Find where the given text appears and provide that cell's center as (x, y) coordinate. 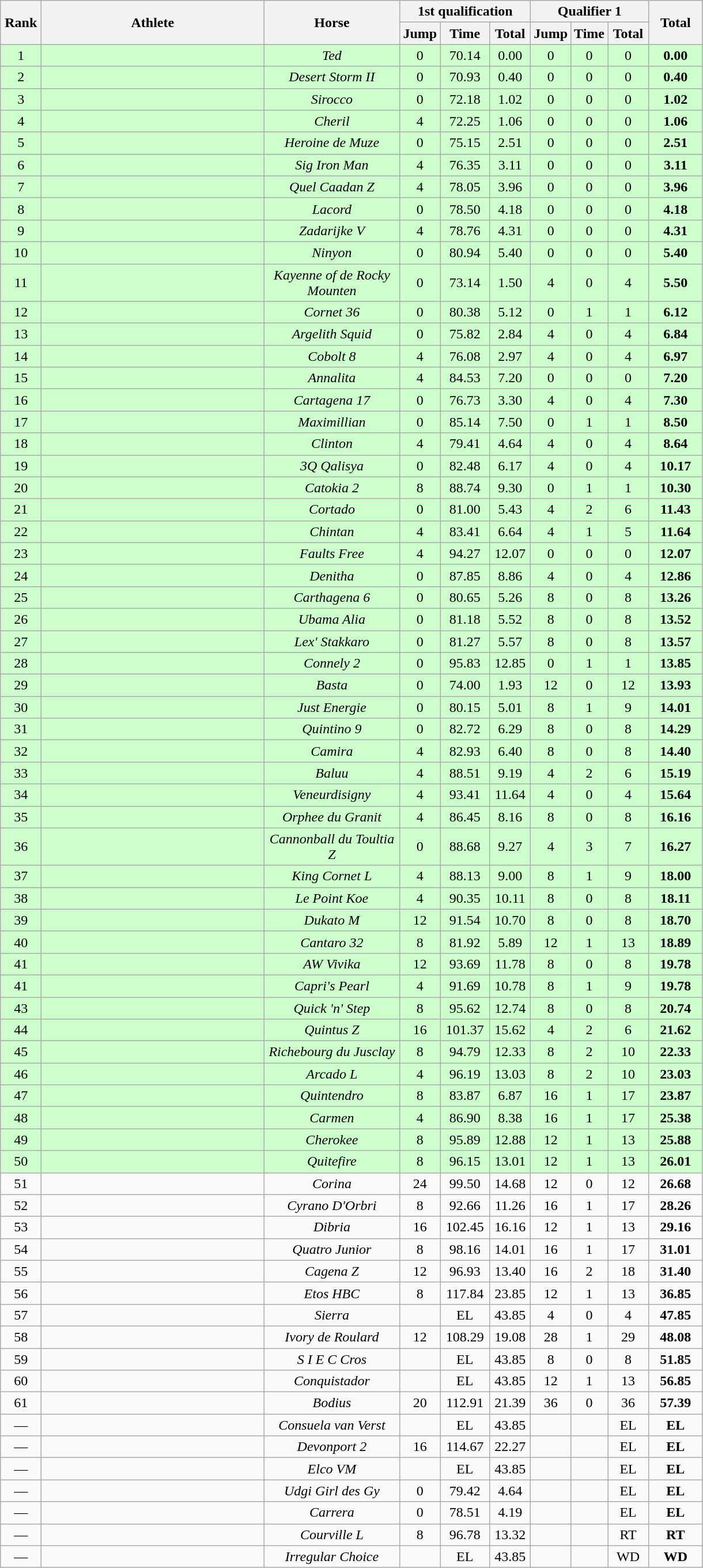
53 (21, 1227)
13.01 (511, 1162)
95.83 (465, 664)
King Cornet L (332, 876)
Ubama Alia (332, 619)
70.14 (465, 55)
18.70 (676, 920)
Veneurdisigny (332, 795)
21 (21, 510)
61 (21, 1403)
21.39 (511, 1403)
33 (21, 773)
37 (21, 876)
Sig Iron Man (332, 165)
6.40 (511, 751)
Cartagena 17 (332, 400)
Just Energie (332, 707)
78.50 (465, 209)
11.43 (676, 510)
10.70 (511, 920)
79.41 (465, 444)
Le Point Koe (332, 898)
11 (21, 282)
78.76 (465, 231)
Ted (332, 55)
88.74 (465, 488)
Quel Caadan Z (332, 187)
5.50 (676, 282)
58 (21, 1337)
Quintendro (332, 1096)
40 (21, 942)
87.85 (465, 575)
2.84 (511, 334)
Denitha (332, 575)
6.84 (676, 334)
13.40 (511, 1271)
82.93 (465, 751)
78.05 (465, 187)
96.19 (465, 1074)
15.62 (511, 1030)
Ivory de Roulard (332, 1337)
18.00 (676, 876)
Camira (332, 751)
39 (21, 920)
1st qualification (466, 12)
15.19 (676, 773)
81.92 (465, 942)
76.35 (465, 165)
Quintus Z (332, 1030)
14.68 (511, 1183)
82.48 (465, 466)
13.32 (511, 1535)
22.27 (511, 1447)
27 (21, 642)
102.45 (465, 1227)
78.51 (465, 1513)
54 (21, 1249)
13.03 (511, 1074)
Carrera (332, 1513)
10.30 (676, 488)
8.38 (511, 1118)
25 (21, 597)
76.73 (465, 400)
12.33 (511, 1052)
101.37 (465, 1030)
Cantaro 32 (332, 942)
Horse (332, 22)
Udgi Girl des Gy (332, 1491)
Dibria (332, 1227)
Clinton (332, 444)
73.14 (465, 282)
57.39 (676, 1403)
85.14 (465, 422)
6.87 (511, 1096)
23.03 (676, 1074)
Kayenne of de Rocky Mounten (332, 282)
Carthagena 6 (332, 597)
36.85 (676, 1293)
Cornet 36 (332, 312)
10.17 (676, 466)
38 (21, 898)
Corina (332, 1183)
51 (21, 1183)
Faults Free (332, 553)
45 (21, 1052)
14.29 (676, 729)
59 (21, 1359)
18.89 (676, 942)
Lacord (332, 209)
13.93 (676, 685)
Zadarijke V (332, 231)
31.40 (676, 1271)
35 (21, 817)
7.50 (511, 422)
50 (21, 1162)
Cherokee (332, 1140)
S I E C Cros (332, 1359)
6.97 (676, 356)
5.12 (511, 312)
19.08 (511, 1337)
6.12 (676, 312)
52 (21, 1205)
12.86 (676, 575)
99.50 (465, 1183)
88.13 (465, 876)
Sierra (332, 1315)
81.27 (465, 642)
48 (21, 1118)
Heroine de Muze (332, 143)
34 (21, 795)
11.26 (511, 1205)
51.85 (676, 1359)
Cortado (332, 510)
82.72 (465, 729)
55 (21, 1271)
23.85 (511, 1293)
112.91 (465, 1403)
12.74 (511, 1008)
48.08 (676, 1337)
21.62 (676, 1030)
44 (21, 1030)
6.64 (511, 532)
Capri's Pearl (332, 986)
Cannonball du Toultia Z (332, 846)
74.00 (465, 685)
75.15 (465, 143)
Richebourg du Jusclay (332, 1052)
16.27 (676, 846)
15 (21, 378)
9.00 (511, 876)
6.29 (511, 729)
88.51 (465, 773)
Qualifier 1 (590, 12)
Athlete (153, 22)
81.00 (465, 510)
Conquistador (332, 1381)
Cyrano D'Orbri (332, 1205)
19 (21, 466)
8.64 (676, 444)
Cobolt 8 (332, 356)
15.64 (676, 795)
1.50 (511, 282)
23.87 (676, 1096)
13.57 (676, 642)
57 (21, 1315)
Rank (21, 22)
81.18 (465, 619)
95.89 (465, 1140)
94.27 (465, 553)
7.30 (676, 400)
80.94 (465, 252)
23 (21, 553)
18.11 (676, 898)
30 (21, 707)
22.33 (676, 1052)
84.53 (465, 378)
Quatro Junior (332, 1249)
Ninyon (332, 252)
43 (21, 1008)
29.16 (676, 1227)
Desert Storm II (332, 77)
90.35 (465, 898)
12.85 (511, 664)
Consuela van Verst (332, 1425)
72.25 (465, 121)
Irregular Choice (332, 1556)
Devonport 2 (332, 1447)
92.66 (465, 1205)
88.68 (465, 846)
95.62 (465, 1008)
86.90 (465, 1118)
10.11 (511, 898)
83.87 (465, 1096)
98.16 (465, 1249)
Etos HBC (332, 1293)
14.40 (676, 751)
Dukato M (332, 920)
96.15 (465, 1162)
26.68 (676, 1183)
9.30 (511, 488)
Quintino 9 (332, 729)
Connely 2 (332, 664)
Basta (332, 685)
25.88 (676, 1140)
114.67 (465, 1447)
26.01 (676, 1162)
Lex' Stakkaro (332, 642)
9.19 (511, 773)
Annalita (332, 378)
13.26 (676, 597)
47 (21, 1096)
5.57 (511, 642)
13.85 (676, 664)
49 (21, 1140)
26 (21, 619)
4.19 (511, 1513)
96.78 (465, 1535)
70.93 (465, 77)
93.41 (465, 795)
5.01 (511, 707)
25.38 (676, 1118)
93.69 (465, 964)
60 (21, 1381)
Orphee du Granit (332, 817)
Cheril (332, 121)
28.26 (676, 1205)
47.85 (676, 1315)
5.52 (511, 619)
Quitefire (332, 1162)
94.79 (465, 1052)
Cagena Z (332, 1271)
96.93 (465, 1271)
2.97 (511, 356)
108.29 (465, 1337)
76.08 (465, 356)
11.78 (511, 964)
75.82 (465, 334)
20.74 (676, 1008)
80.38 (465, 312)
Chintan (332, 532)
Argelith Squid (332, 334)
Sirocco (332, 99)
79.42 (465, 1491)
86.45 (465, 817)
Arcado L (332, 1074)
56.85 (676, 1381)
5.43 (511, 510)
5.89 (511, 942)
6.17 (511, 466)
31 (21, 729)
8.16 (511, 817)
Baluu (332, 773)
1.93 (511, 685)
72.18 (465, 99)
5.26 (511, 597)
12.88 (511, 1140)
117.84 (465, 1293)
31.01 (676, 1249)
83.41 (465, 532)
3.30 (511, 400)
22 (21, 532)
Quick 'n' Step (332, 1008)
13.52 (676, 619)
8.86 (511, 575)
Maximillian (332, 422)
AW Vivika (332, 964)
14 (21, 356)
80.65 (465, 597)
Carmen (332, 1118)
3Q Qalisya (332, 466)
10.78 (511, 986)
9.27 (511, 846)
Catokia 2 (332, 488)
8.50 (676, 422)
56 (21, 1293)
46 (21, 1074)
Bodius (332, 1403)
Elco VM (332, 1469)
91.69 (465, 986)
80.15 (465, 707)
91.54 (465, 920)
Courville L (332, 1535)
32 (21, 751)
